Search for the cell housing the specified text and yield its (X, Y) center coordinate. 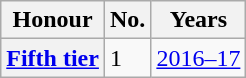
1 (127, 58)
2016–17 (198, 58)
Fifth tier (53, 58)
Years (198, 20)
No. (127, 20)
Honour (53, 20)
